Return (x, y) of the center of cell containing provided text 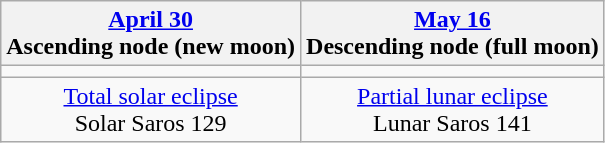
Total solar eclipseSolar Saros 129 (151, 110)
Partial lunar eclipseLunar Saros 141 (453, 110)
May 16Descending node (full moon) (453, 34)
April 30Ascending node (new moon) (151, 34)
